Identify which cell holds the provided text, then report its (x, y) central coordinate. 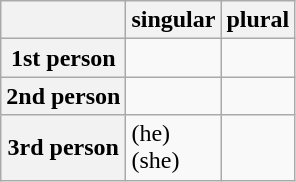
singular (174, 20)
(he) (she) (174, 148)
2nd person (64, 96)
1st person (64, 58)
3rd person (64, 148)
plural (258, 20)
